From the cell containing the given text, extract its center point as [X, Y] coordinate. 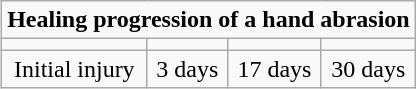
17 days [275, 69]
3 days [188, 69]
Healing progression of a hand abrasion [209, 20]
Initial injury [74, 69]
30 days [368, 69]
